Provide the [x, y] coordinate of the cell's center where the given text is located.  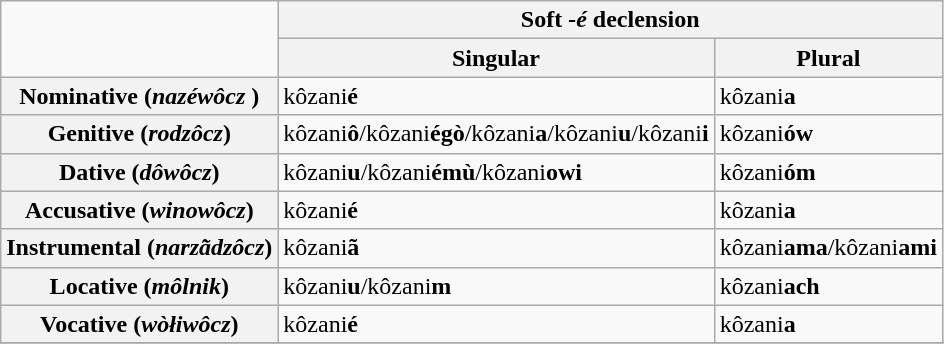
kôzaniu/kôzaniémù/kôzaniowi [496, 172]
Dative (dôwôcz) [140, 172]
kôzaniô/kôzaniégò/kôzania/kôzaniu/kôzanii [496, 134]
Locative (môlnik) [140, 286]
Plural [828, 58]
Vocative (wòłiwôcz) [140, 324]
kôzaniów [828, 134]
Soft -é declension [610, 20]
Singular [496, 58]
Accusative (winowôcz) [140, 210]
kôzaniach [828, 286]
Instrumental (narzãdzôcz) [140, 248]
kôzaniama/kôzaniami [828, 248]
kôzaniã [496, 248]
Genitive (rodzôcz) [140, 134]
kôzanióm [828, 172]
kôzaniu/kôzanim [496, 286]
Nominative (nazéwôcz ) [140, 96]
